Search for the cell housing the specified text and yield its (x, y) center coordinate. 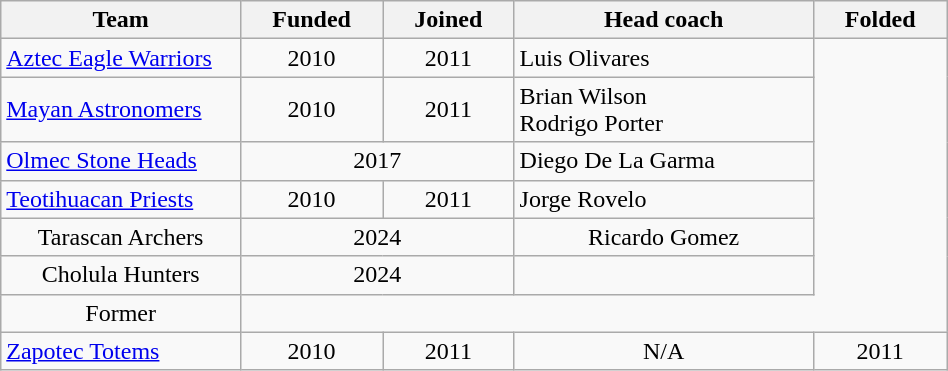
Funded (312, 20)
Teotihuacan Priests (121, 199)
Zapotec Totems (121, 351)
Team (121, 20)
Head coach (664, 20)
Tarascan Archers (121, 237)
Cholula Hunters (121, 275)
N/A (664, 351)
Joined (448, 20)
Luis Olivares (664, 58)
Mayan Astronomers (121, 110)
Jorge Rovelo (664, 199)
Brian WilsonRodrigo Porter (664, 110)
2017 (378, 161)
Diego De La Garma (664, 161)
Aztec Eagle Warriors (121, 58)
Folded (880, 20)
Former (121, 313)
Ricardo Gomez (664, 237)
Olmec Stone Heads (121, 161)
